For the text-containing cell, return its midpoint in [X, Y] coordinate format. 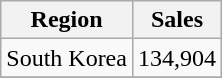
Sales [176, 20]
Region [67, 20]
134,904 [176, 58]
South Korea [67, 58]
